Search for the cell housing the specified text and yield its (X, Y) center coordinate. 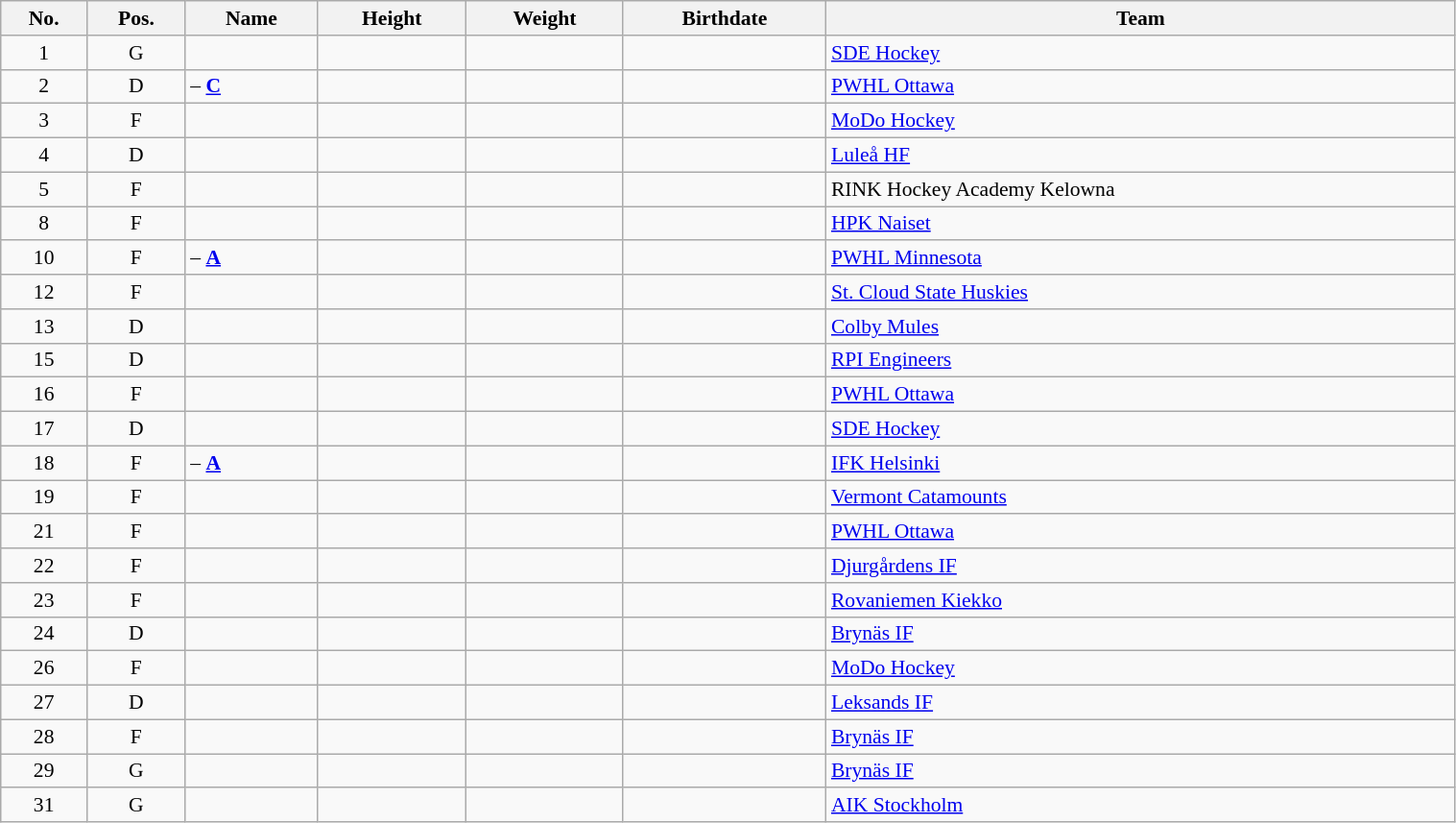
21 (44, 532)
16 (44, 395)
Birthdate (725, 18)
17 (44, 429)
22 (44, 566)
12 (44, 292)
IFK Helsinki (1140, 463)
Colby Mules (1140, 327)
Team (1140, 18)
28 (44, 737)
10 (44, 258)
19 (44, 497)
1 (44, 53)
26 (44, 668)
No. (44, 18)
St. Cloud State Huskies (1140, 292)
23 (44, 600)
AIK Stockholm (1140, 806)
2 (44, 86)
Weight (545, 18)
18 (44, 463)
– C (251, 86)
5 (44, 189)
24 (44, 634)
Rovaniemen Kiekko (1140, 600)
4 (44, 156)
3 (44, 121)
Vermont Catamounts (1140, 497)
13 (44, 327)
PWHL Minnesota (1140, 258)
RPI Engineers (1140, 360)
Leksands IF (1140, 703)
Name (251, 18)
Luleå HF (1140, 156)
Djurgårdens IF (1140, 566)
Pos. (136, 18)
27 (44, 703)
29 (44, 771)
RINK Hockey Academy Kelowna (1140, 189)
31 (44, 806)
15 (44, 360)
Height (392, 18)
HPK Naiset (1140, 224)
8 (44, 224)
